Extract the (X, Y) coordinate from the center of the cell holding the provided text.  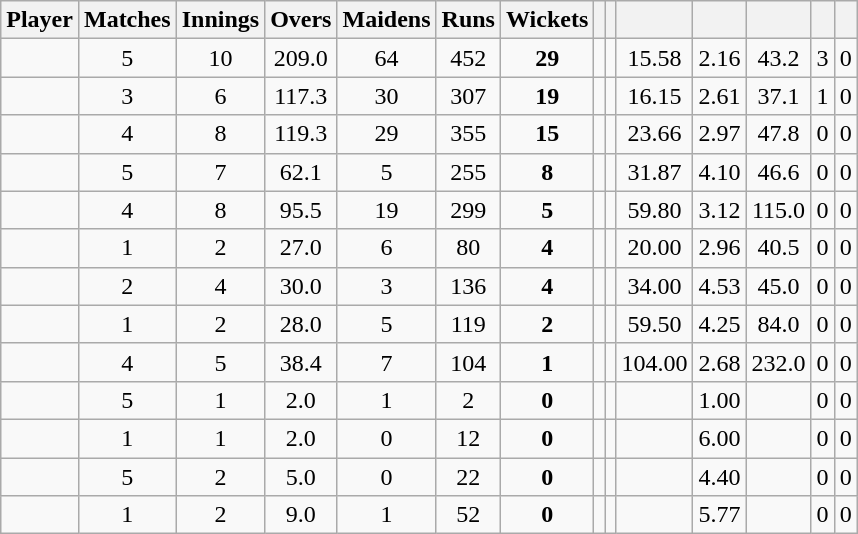
4.40 (720, 477)
104 (468, 362)
2.61 (720, 96)
16.15 (654, 96)
84.0 (778, 324)
2.16 (720, 58)
20.00 (654, 248)
15.58 (654, 58)
2.97 (720, 134)
104.00 (654, 362)
136 (468, 286)
255 (468, 172)
95.5 (301, 210)
10 (220, 58)
22 (468, 477)
38.4 (301, 362)
355 (468, 134)
5.0 (301, 477)
12 (468, 438)
115.0 (778, 210)
45.0 (778, 286)
119.3 (301, 134)
27.0 (301, 248)
4.25 (720, 324)
15 (546, 134)
232.0 (778, 362)
Overs (301, 20)
64 (386, 58)
59.80 (654, 210)
117.3 (301, 96)
62.1 (301, 172)
37.1 (778, 96)
5.77 (720, 515)
59.50 (654, 324)
80 (468, 248)
Runs (468, 20)
30 (386, 96)
23.66 (654, 134)
52 (468, 515)
Matches (127, 20)
34.00 (654, 286)
40.5 (778, 248)
43.2 (778, 58)
1.00 (720, 400)
31.87 (654, 172)
Player (40, 20)
4.53 (720, 286)
3.12 (720, 210)
307 (468, 96)
452 (468, 58)
4.10 (720, 172)
2.68 (720, 362)
209.0 (301, 58)
119 (468, 324)
299 (468, 210)
Wickets (546, 20)
28.0 (301, 324)
6.00 (720, 438)
47.8 (778, 134)
Maidens (386, 20)
30.0 (301, 286)
2.96 (720, 248)
46.6 (778, 172)
Innings (220, 20)
9.0 (301, 515)
